Scan for the cell matching the given text and deliver its [X, Y] coordinate at center. 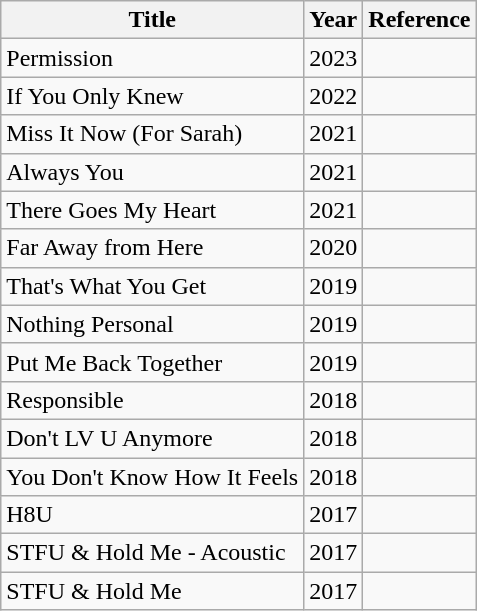
There Goes My Heart [152, 210]
STFU & Hold Me [152, 591]
Year [334, 20]
Title [152, 20]
That's What You Get [152, 286]
Reference [420, 20]
H8U [152, 515]
Nothing Personal [152, 324]
Responsible [152, 400]
You Don't Know How It Feels [152, 477]
Miss It Now (For Sarah) [152, 134]
Permission [152, 58]
Far Away from Here [152, 248]
2022 [334, 96]
Always You [152, 172]
If You Only Knew [152, 96]
2020 [334, 248]
Don't LV U Anymore [152, 438]
Put Me Back Together [152, 362]
2023 [334, 58]
STFU & Hold Me - Acoustic [152, 553]
